Determine the [x, y] coordinate at the center of the cell enclosing the given text.  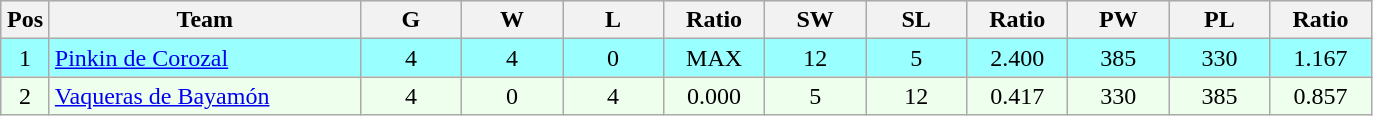
Pinkin de Corozal [204, 58]
1.167 [1320, 58]
MAX [714, 58]
2.400 [1018, 58]
SW [816, 20]
SL [916, 20]
0.000 [714, 96]
Vaqueras de Bayamón [204, 96]
Team [204, 20]
Pos [26, 20]
G [410, 20]
0.417 [1018, 96]
W [512, 20]
PL [1220, 20]
L [612, 20]
2 [26, 96]
PW [1118, 20]
0.857 [1320, 96]
1 [26, 58]
